Find where the given text appears and provide that cell's center as [X, Y] coordinate. 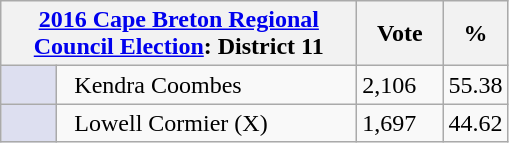
% [476, 34]
2,106 [400, 85]
55.38 [476, 85]
Vote [400, 34]
Lowell Cormier (X) [207, 123]
2016 Cape Breton Regional Council Election: District 11 [179, 34]
44.62 [476, 123]
1,697 [400, 123]
Kendra Coombes [207, 85]
